Identify which cell holds the provided text, then report its (X, Y) central coordinate. 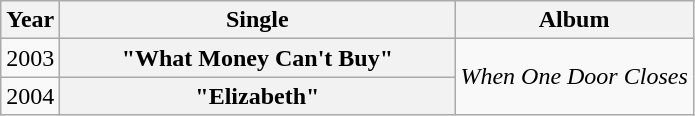
Single (258, 20)
"Elizabeth" (258, 96)
When One Door Closes (574, 77)
"What Money Can't Buy" (258, 58)
2003 (30, 58)
Year (30, 20)
2004 (30, 96)
Album (574, 20)
